From the cell containing the given text, extract its center point as [X, Y] coordinate. 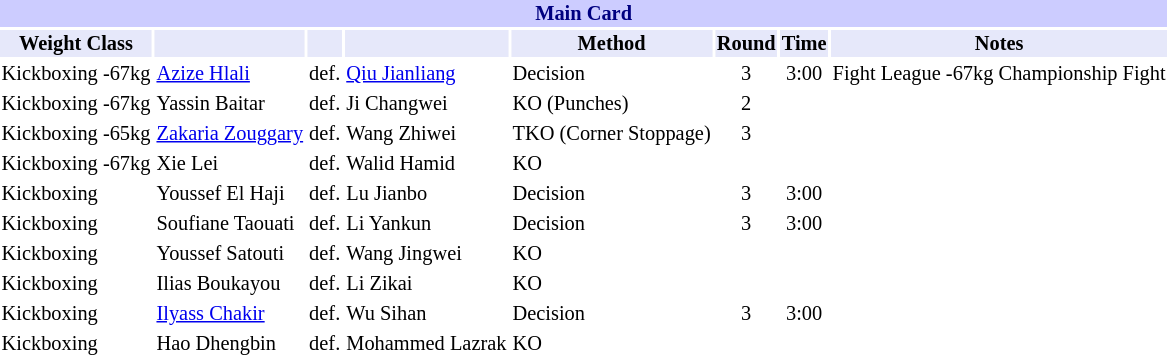
Azize Hlali [230, 74]
Walid Hamid [426, 164]
TKO (Corner Stoppage) [612, 134]
Soufiane Taouati [230, 224]
KO (Punches) [612, 104]
Main Card [584, 14]
Qiu Jianliang [426, 74]
Ilyass Chakir [230, 314]
Round [746, 44]
Li Yankun [426, 224]
Lu Jianbo [426, 194]
Time [804, 44]
Wu Sihan [426, 314]
Wang Zhiwei [426, 134]
Yassin Baitar [230, 104]
Kickboxing -65kg [76, 134]
Method [612, 44]
Youssef Satouti [230, 254]
Zakaria Zouggary [230, 134]
Notes [999, 44]
Fight League -67kg Championship Fight [999, 74]
Wang Jingwei [426, 254]
2 [746, 104]
Youssef El Haji [230, 194]
Li Zikai [426, 284]
Ilias Boukayou [230, 284]
Weight Class [76, 44]
Ji Changwei [426, 104]
Xie Lei [230, 164]
